Locate the cell with the specified text and output its [X, Y] center coordinate. 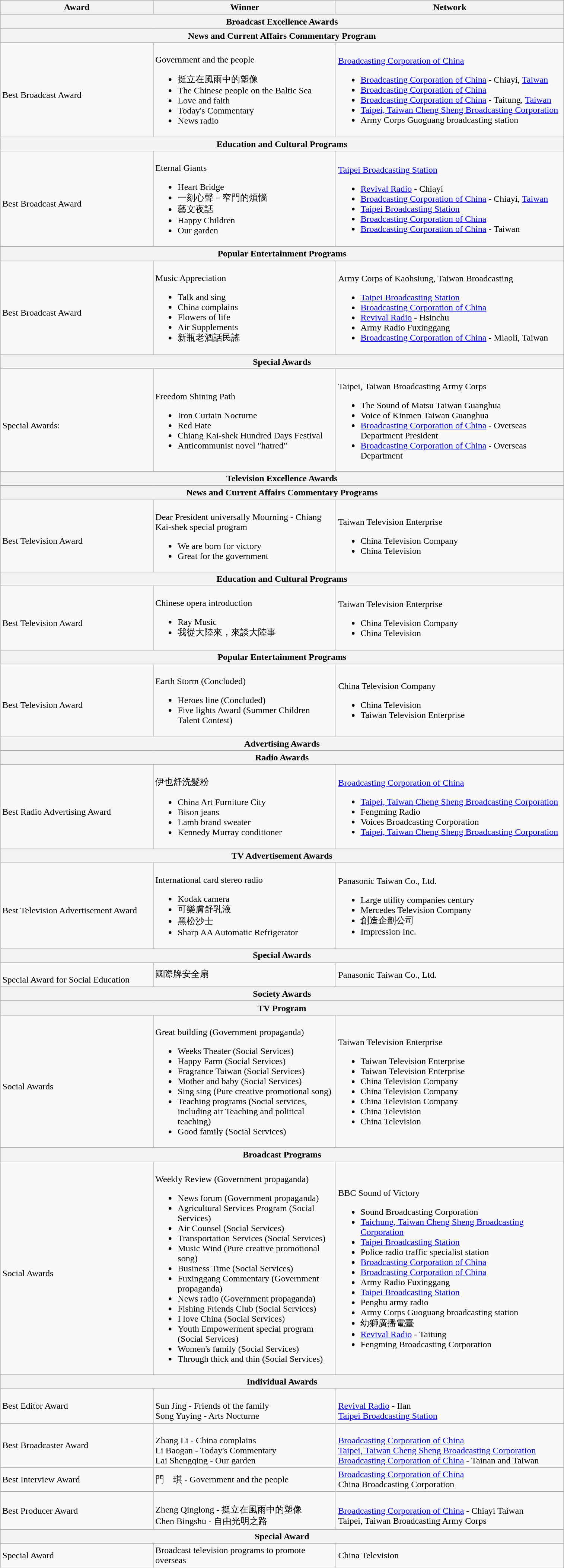
國際牌安全扇 [245, 974]
Revival Radio - Ilan Taipei Broadcasting Station [450, 1406]
伊也舒洗髮粉China Art Furniture CityBison jeansLamb brand sweaterKennedy Murray conditioner [245, 807]
Best Broadcaster Award [77, 1446]
Network [450, 7]
Broadcast Excellence Awards [282, 22]
Music AppreciationTalk and singChina complainsFlowers of lifeAir Supplements新瓶老酒話民謠 [245, 308]
Chinese opera introductionRay Music我從大陸來，來談大陸事 [245, 618]
TV Advertisement Awards [282, 856]
Award [77, 7]
Government and the people挺立在風雨中的塑像The Chinese people on the Baltic SeaLove and faithToday's CommentaryNews radio [245, 90]
門 琪 - Government and the people [245, 1480]
Best Editor Award [77, 1406]
Panasonic Taiwan Co., Ltd.Large utility companies centuryMercedes Television Company創造企劃公司Impression Inc. [450, 906]
Special Awards: [77, 420]
Radio Awards [282, 757]
Broadcasting Corporation of ChinaChina Broadcasting Corporation [450, 1480]
Best Television Advertisement Award [77, 906]
Television Excellence Awards [282, 478]
Broadcast television programs to promote overseas [245, 1556]
Panasonic Taiwan Co., Ltd. [450, 974]
Broadcasting Corporation of China - Chiayi Taiwan Taipei, Taiwan Broadcasting Army Corps [450, 1510]
China Television CompanyChina TelevisionTaiwan Television Enterprise [450, 700]
Dear President universally Mourning - Chiang Kai-shek special programWe are born for victoryGreat for the government [245, 536]
Earth Storm (Concluded)Heroes line (Concluded)Five lights Award (Summer Children Talent Contest) [245, 700]
Special Award for Social Education [77, 974]
China Television [450, 1556]
Best Producer Award [77, 1510]
Broadcast Programs [282, 1155]
Freedom Shining PathIron Curtain NocturneRed HateChiang Kai-shek Hundred Days FestivalAnticommunist novel "hatred" [245, 420]
News and Current Affairs Commentary Program [282, 36]
Zheng Qinglong - 挺立在風雨中的塑像 Chen Bingshu - 自由光明之路 [245, 1510]
International card stereo radioKodak camera可樂膚舒乳液黑松沙士Sharp AA Automatic Refrigerator [245, 906]
Zhang Li - China complains Li Baogan - Today's Commentary Lai Shengqing - Our garden [245, 1446]
Best Interview Award [77, 1480]
Society Awards [282, 994]
Individual Awards [282, 1382]
Sun Jing - Friends of the family Song Yuying - Arts Nocturne [245, 1406]
Best Radio Advertising Award [77, 807]
Broadcasting Corporation of China Taipei, Taiwan Cheng Sheng Broadcasting Corporation Broadcasting Corporation of China - Tainan and Taiwan [450, 1446]
Advertising Awards [282, 743]
News and Current Affairs Commentary Programs [282, 492]
Eternal GiantsHeart Bridge一刻心聲－窄門的煩惱藝文夜話Happy ChildrenOur garden [245, 199]
TV Program [282, 1008]
Winner [245, 7]
